Pinpoint the cell where the given text exists, returning its (x, y) midpoint coordinate. 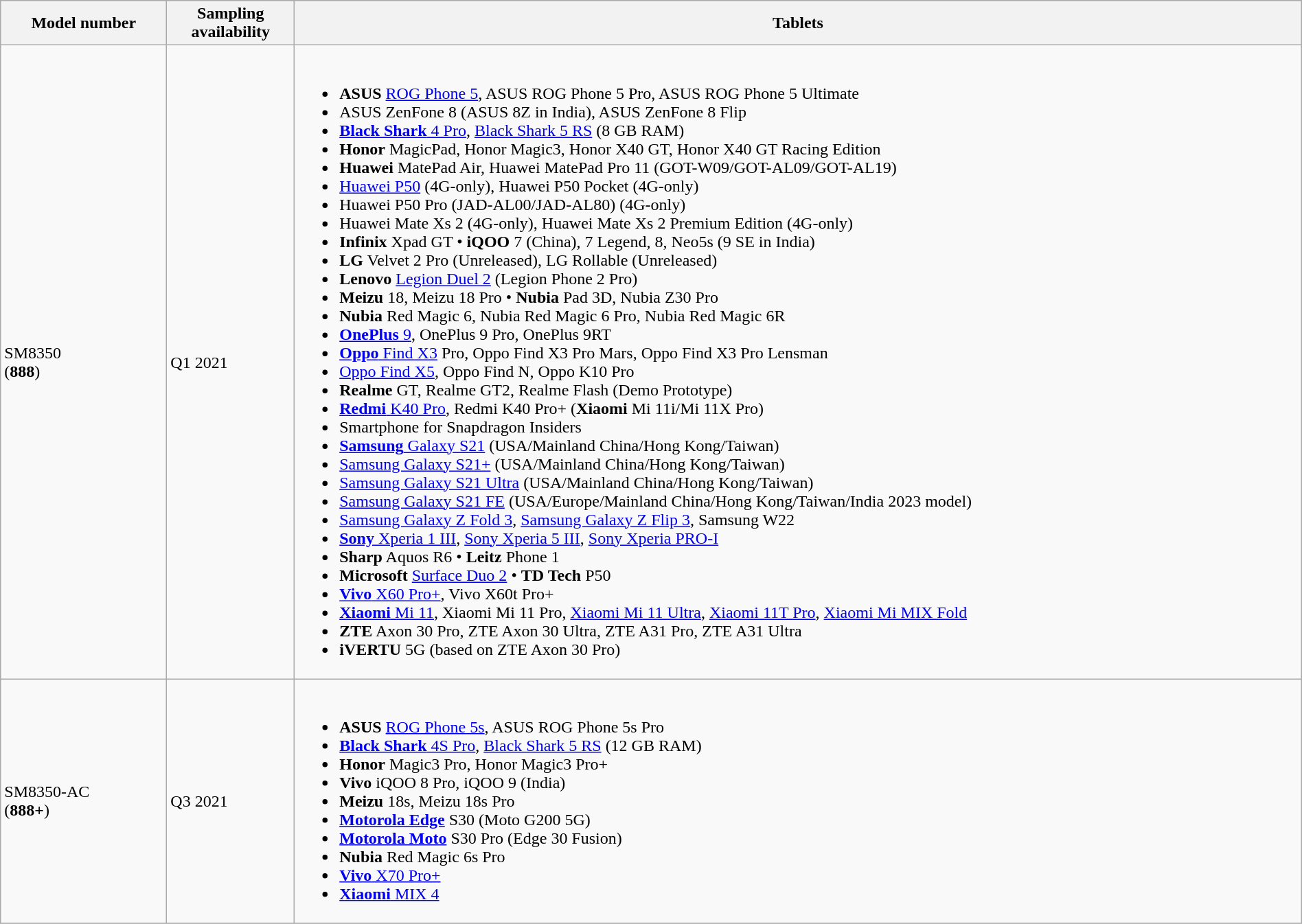
Q1 2021 (231, 362)
SM8350-AC (888+) (84, 801)
Model number (84, 23)
Tablets (798, 23)
Samplingavailability (231, 23)
Q3 2021 (231, 801)
SM8350 (888) (84, 362)
